Provide the [X, Y] coordinate of the cell's center where the given text is located.  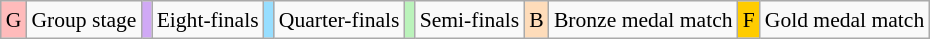
G [14, 20]
Bronze medal match [644, 20]
Quarter-finals [340, 20]
F [749, 20]
Group stage [84, 20]
Semi-finals [470, 20]
Gold medal match [845, 20]
B [536, 20]
Eight-finals [208, 20]
